Search for the cell housing the specified text and yield its (X, Y) center coordinate. 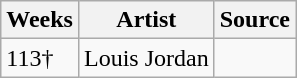
Artist (146, 20)
Weeks (40, 20)
113† (40, 58)
Louis Jordan (146, 58)
Source (254, 20)
